For the text-containing cell, return its midpoint in [x, y] coordinate format. 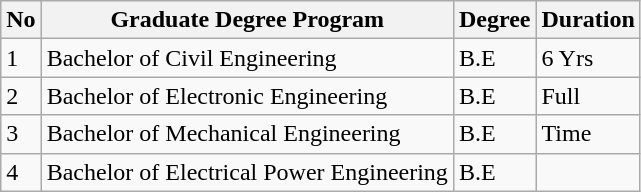
Duration [588, 20]
Bachelor of Civil Engineering [247, 58]
2 [21, 96]
3 [21, 134]
Bachelor of Electronic Engineering [247, 96]
Time [588, 134]
4 [21, 172]
No [21, 20]
Full [588, 96]
Bachelor of Mechanical Engineering [247, 134]
Degree [494, 20]
1 [21, 58]
6 Yrs [588, 58]
Graduate Degree Program [247, 20]
Bachelor of Electrical Power Engineering [247, 172]
